From the cell containing the given text, extract its center point as [X, Y] coordinate. 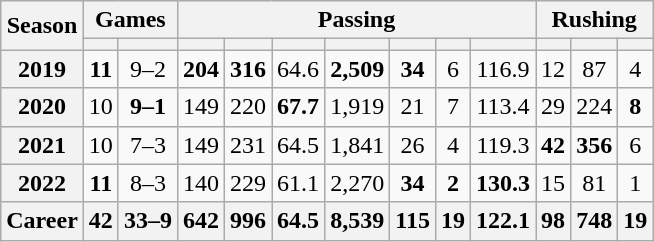
116.9 [504, 69]
61.1 [298, 183]
115 [413, 221]
29 [554, 107]
8–3 [148, 183]
220 [248, 107]
12 [554, 69]
9–1 [148, 107]
8,539 [358, 221]
Career [42, 221]
1,841 [358, 145]
2020 [42, 107]
Games [130, 20]
26 [413, 145]
2021 [42, 145]
33–9 [148, 221]
996 [248, 221]
Rushing [594, 20]
1 [636, 183]
21 [413, 107]
140 [200, 183]
642 [200, 221]
64.6 [298, 69]
81 [594, 183]
748 [594, 221]
356 [594, 145]
1,919 [358, 107]
2022 [42, 183]
316 [248, 69]
98 [554, 221]
2019 [42, 69]
229 [248, 183]
Passing [356, 20]
130.3 [504, 183]
2,509 [358, 69]
2,270 [358, 183]
119.3 [504, 145]
87 [594, 69]
2 [452, 183]
15 [554, 183]
122.1 [504, 221]
224 [594, 107]
113.4 [504, 107]
7–3 [148, 145]
Season [42, 26]
67.7 [298, 107]
231 [248, 145]
9–2 [148, 69]
8 [636, 107]
7 [452, 107]
204 [200, 69]
